Locate the cell with the specified text and output its (X, Y) center coordinate. 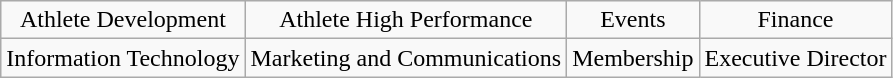
Athlete Development (123, 20)
Finance (796, 20)
Marketing and Communications (406, 58)
Information Technology (123, 58)
Athlete High Performance (406, 20)
Executive Director (796, 58)
Events (633, 20)
Membership (633, 58)
